Return the (X, Y) coordinate for the center point of the cell that contains the specified text.  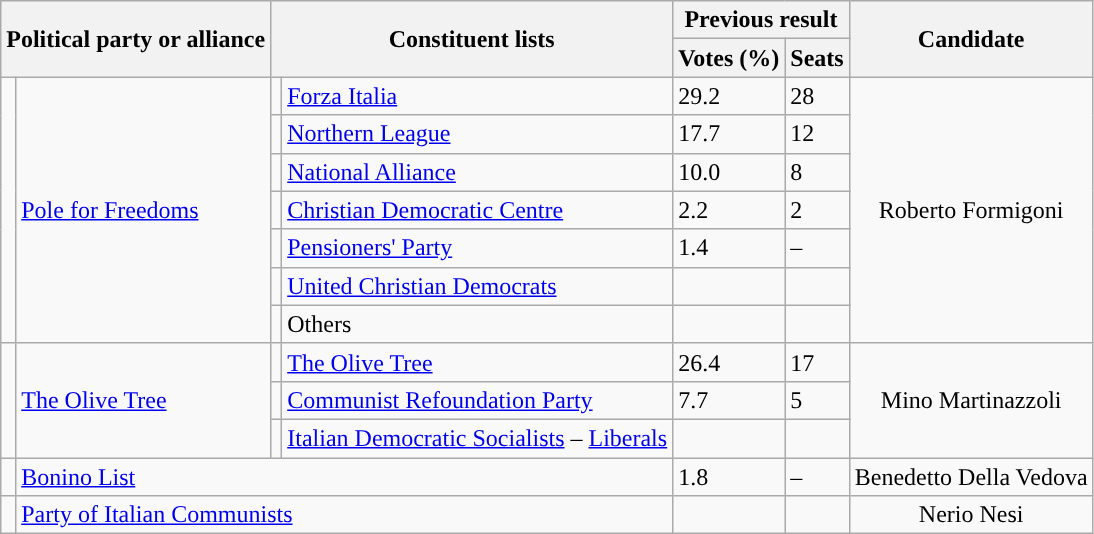
17.7 (729, 134)
Nerio Nesi (971, 515)
28 (817, 96)
Northern League (478, 134)
Pensioners' Party (478, 248)
Mino Martinazzoli (971, 400)
Previous result (762, 20)
Constituent lists (472, 39)
Others (478, 324)
2 (817, 210)
29.2 (729, 96)
Candidate (971, 39)
Party of Italian Communists (344, 515)
Forza Italia (478, 96)
7.7 (729, 400)
26.4 (729, 362)
17 (817, 362)
1.8 (729, 477)
Roberto Formigoni (971, 210)
10.0 (729, 172)
2.2 (729, 210)
1.4 (729, 248)
Italian Democratic Socialists – Liberals (478, 438)
Benedetto Della Vedova (971, 477)
8 (817, 172)
Bonino List (344, 477)
5 (817, 400)
Votes (%) (729, 58)
Political party or alliance (136, 39)
Seats (817, 58)
United Christian Democrats (478, 286)
Communist Refoundation Party (478, 400)
National Alliance (478, 172)
Pole for Freedoms (144, 210)
Christian Democratic Centre (478, 210)
12 (817, 134)
